For the text-containing cell, return its midpoint in (X, Y) coordinate format. 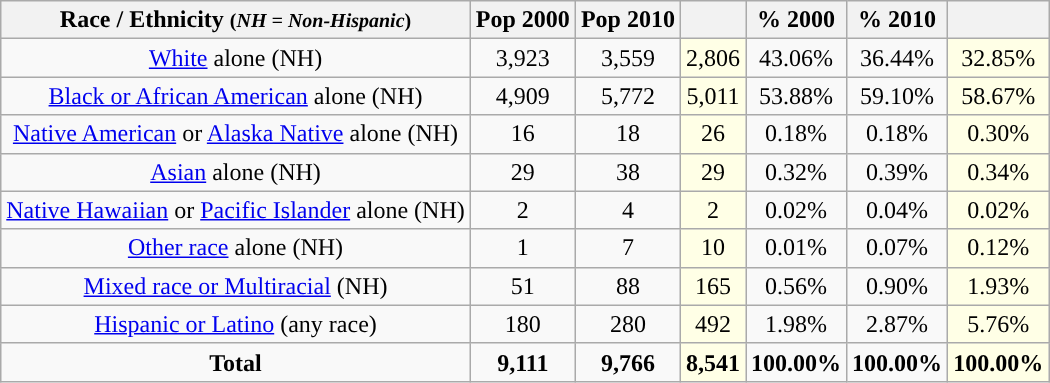
White alone (NH) (236, 58)
8,541 (712, 362)
26 (712, 134)
0.39% (898, 172)
4 (628, 210)
2.87% (898, 324)
5.76% (998, 324)
51 (522, 286)
Pop 2010 (628, 20)
58.67% (998, 96)
0.07% (898, 248)
280 (628, 324)
Black or African American alone (NH) (236, 96)
43.06% (796, 58)
32.85% (998, 58)
0.90% (898, 286)
9,111 (522, 362)
% 2000 (796, 20)
7 (628, 248)
10 (712, 248)
18 (628, 134)
Native Hawaiian or Pacific Islander alone (NH) (236, 210)
5,772 (628, 96)
0.34% (998, 172)
Pop 2000 (522, 20)
180 (522, 324)
3,923 (522, 58)
1.93% (998, 286)
Other race alone (NH) (236, 248)
0.56% (796, 286)
Asian alone (NH) (236, 172)
Total (236, 362)
36.44% (898, 58)
0.04% (898, 210)
4,909 (522, 96)
165 (712, 286)
2,806 (712, 58)
0.32% (796, 172)
0.30% (998, 134)
88 (628, 286)
Race / Ethnicity (NH = Non-Hispanic) (236, 20)
38 (628, 172)
16 (522, 134)
492 (712, 324)
5,011 (712, 96)
Native American or Alaska Native alone (NH) (236, 134)
% 2010 (898, 20)
1.98% (796, 324)
0.12% (998, 248)
Hispanic or Latino (any race) (236, 324)
1 (522, 248)
Mixed race or Multiracial (NH) (236, 286)
0.01% (796, 248)
9,766 (628, 362)
3,559 (628, 58)
53.88% (796, 96)
59.10% (898, 96)
